Detect which cell encompasses the target text, then output its [x, y] center coordinate. 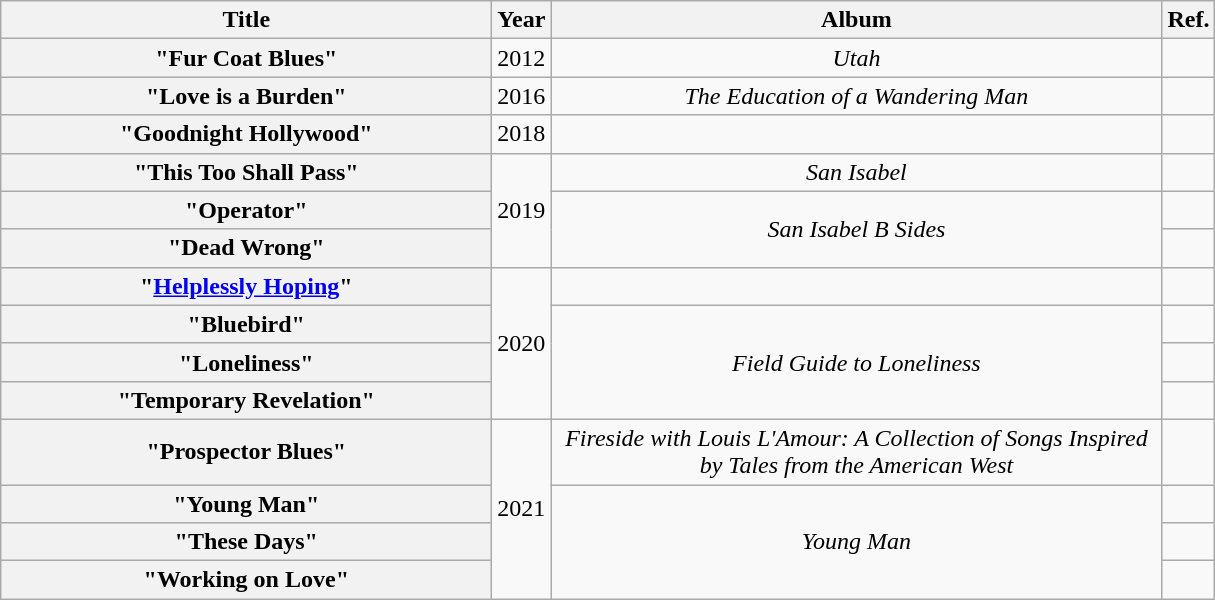
"Goodnight Hollywood" [246, 134]
2016 [522, 96]
San Isabel [856, 172]
Ref. [1188, 20]
"Bluebird" [246, 324]
"Helplessly Hoping" [246, 286]
San Isabel B Sides [856, 229]
"Loneliness" [246, 362]
"Dead Wrong" [246, 248]
"Operator" [246, 210]
Year [522, 20]
Title [246, 20]
"Prospector Blues" [246, 452]
Utah [856, 58]
Album [856, 20]
2020 [522, 343]
2012 [522, 58]
"Working on Love" [246, 580]
Fireside with Louis L'Amour: A Collection of Songs Inspired by Tales from the American West [856, 452]
2021 [522, 508]
"Love is a Burden" [246, 96]
"Fur Coat Blues" [246, 58]
2019 [522, 210]
2018 [522, 134]
The Education of a Wandering Man [856, 96]
"Young Man" [246, 503]
"These Days" [246, 542]
Young Man [856, 541]
"Temporary Revelation" [246, 400]
Field Guide to Loneliness [856, 362]
"This Too Shall Pass" [246, 172]
